Locate the cell with the specified text and output its (x, y) center coordinate. 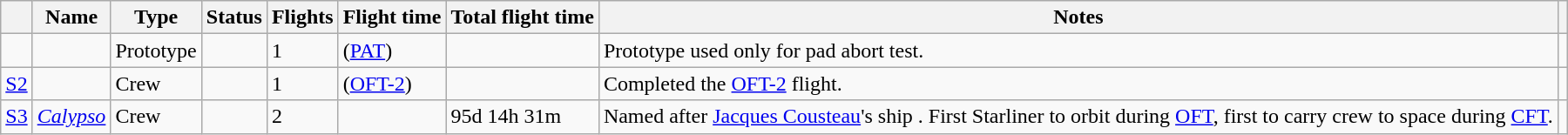
2 (302, 117)
Name (71, 17)
Total flight time (523, 17)
(PAT) (392, 51)
(OFT-2) (392, 84)
Completed the OFT-2 flight. (1078, 84)
95d 14h 31m (523, 117)
Notes (1078, 17)
Named after Jacques Cousteau's ship . First Starliner to orbit during OFT, first to carry crew to space during CFT. (1078, 117)
S2 (17, 84)
Type (156, 17)
Calypso (71, 117)
Prototype used only for pad abort test. (1078, 51)
S3 (17, 117)
Flight time (392, 17)
Prototype (156, 51)
Flights (302, 17)
Status (233, 17)
